Search for the cell housing the specified text and yield its (x, y) center coordinate. 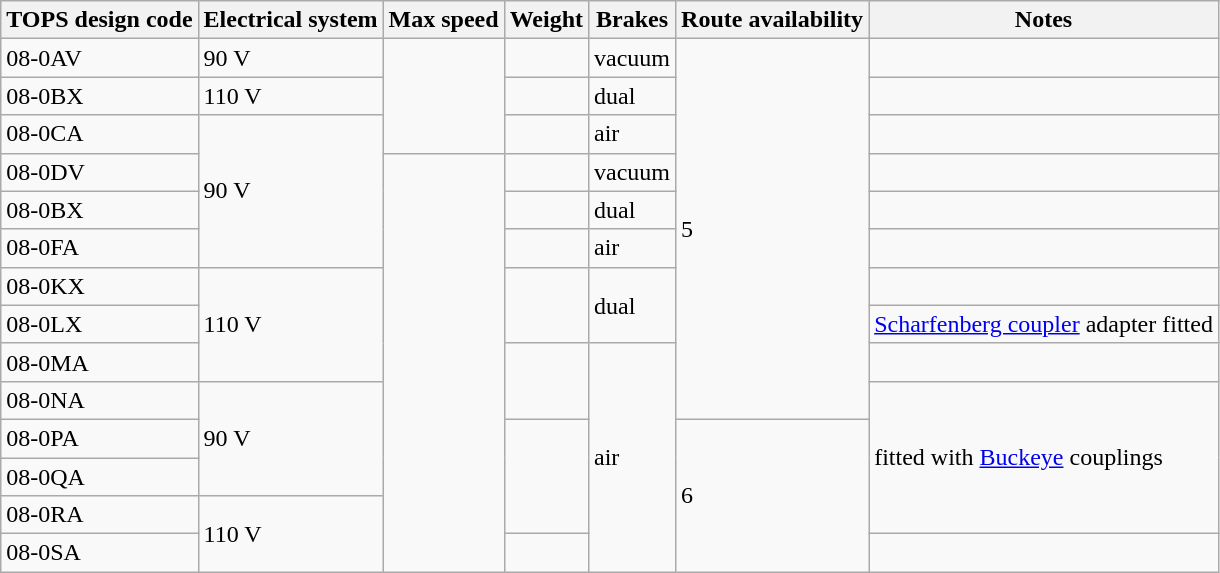
08-0LX (100, 324)
Brakes (632, 20)
08-0KX (100, 286)
08-0MA (100, 362)
08-0SA (100, 553)
6 (772, 495)
08-0RA (100, 515)
Scharfenberg coupler adapter fitted (1044, 324)
08-0CA (100, 134)
08-0AV (100, 58)
TOPS design code (100, 20)
Electrical system (290, 20)
Weight (546, 20)
08-0PA (100, 438)
08-0FA (100, 248)
Max speed (444, 20)
08-0DV (100, 172)
Notes (1044, 20)
fitted with Buckeye couplings (1044, 457)
5 (772, 230)
08-0NA (100, 400)
08-0QA (100, 477)
Route availability (772, 20)
